Return (x, y) of the center of cell containing provided text 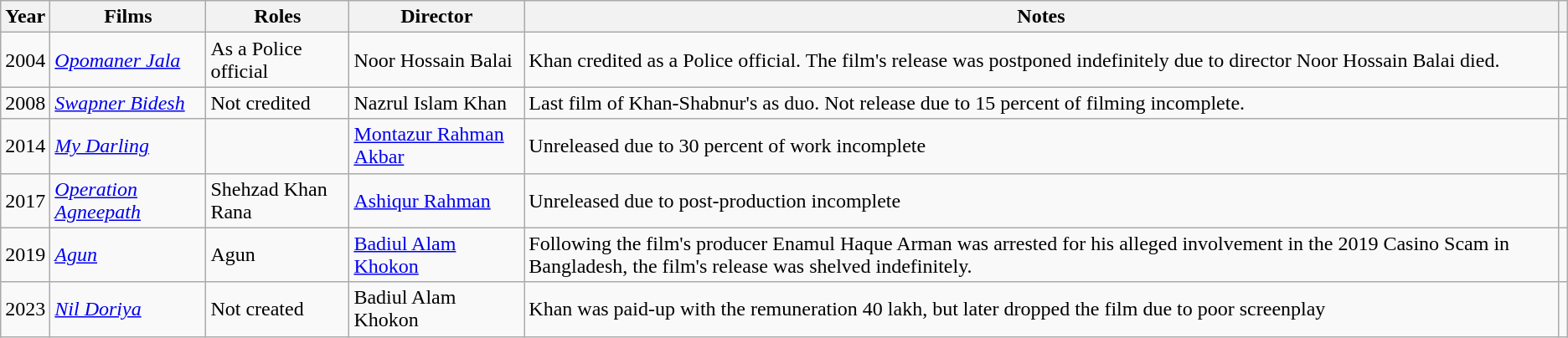
2004 (25, 60)
Khan was paid-up with the remuneration 40 lakh, but later dropped the film due to poor screenplay (1041, 310)
Unreleased due to 30 percent of work incomplete (1041, 146)
Ashiqur Rahman (437, 201)
Notes (1041, 17)
Shehzad Khan Rana (278, 201)
Roles (278, 17)
2019 (25, 254)
Opomaner Jala (128, 60)
My Darling (128, 146)
Swapner Bidesh (128, 103)
Not credited (278, 103)
2014 (25, 146)
As a Police official (278, 60)
Films (128, 17)
Operation Agneepath (128, 201)
Unreleased due to post-production incomplete (1041, 201)
2017 (25, 201)
Nazrul Islam Khan (437, 103)
Year (25, 17)
2008 (25, 103)
Nil Doriya (128, 310)
Last film of Khan-Shabnur's as duo. Not release due to 15 percent of filming incomplete. (1041, 103)
Khan credited as a Police official. The film's release was postponed indefinitely due to director Noor Hossain Balai died. (1041, 60)
Noor Hossain Balai (437, 60)
Director (437, 17)
Montazur Rahman Akbar (437, 146)
2023 (25, 310)
Not created (278, 310)
